Output the [X, Y] coordinate of the center of the cell containing the given text.  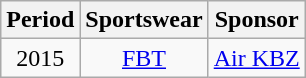
Air KBZ [256, 58]
FBT [144, 58]
Sportswear [144, 20]
2015 [40, 58]
Period [40, 20]
Sponsor [256, 20]
